Output the (x, y) coordinate of the center of the cell containing the given text.  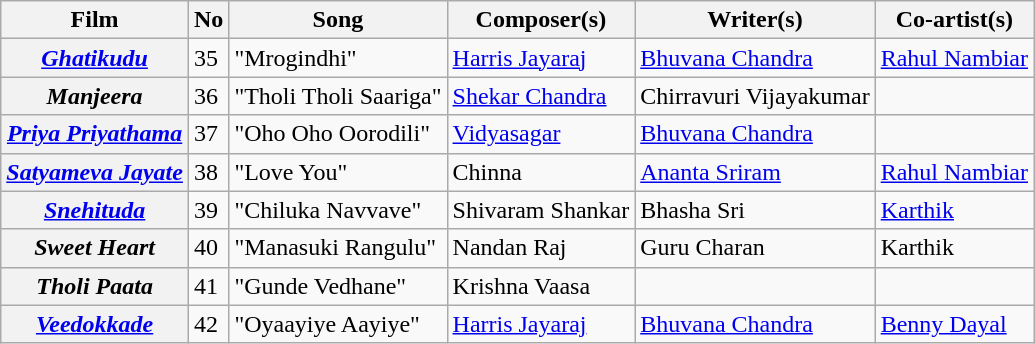
Ghatikudu (95, 58)
Sweet Heart (95, 248)
Snehituda (95, 210)
"Love You" (338, 172)
Shivaram Shankar (541, 210)
No (208, 20)
42 (208, 324)
Ananta Sriram (755, 172)
36 (208, 96)
"Gunde Vedhane" (338, 286)
"Tholi Tholi Saariga" (338, 96)
Chirravuri Vijayakumar (755, 96)
40 (208, 248)
35 (208, 58)
"Oyaayiye Aayiye" (338, 324)
"Oho Oho Oorodili" (338, 134)
Writer(s) (755, 20)
41 (208, 286)
Song (338, 20)
"Manasuki Rangulu" (338, 248)
Shekar Chandra (541, 96)
Nandan Raj (541, 248)
37 (208, 134)
Satyameva Jayate (95, 172)
Tholi Paata (95, 286)
38 (208, 172)
Benny Dayal (954, 324)
Priya Priyathama (95, 134)
Manjeera (95, 96)
Bhasha Sri (755, 210)
Film (95, 20)
"Chiluka Navvave" (338, 210)
39 (208, 210)
Chinna (541, 172)
Vidyasagar (541, 134)
Co-artist(s) (954, 20)
Veedokkade (95, 324)
"Mrogindhi" (338, 58)
Composer(s) (541, 20)
Krishna Vaasa (541, 286)
Guru Charan (755, 248)
